Pinpoint the cell where the given text exists, returning its (x, y) midpoint coordinate. 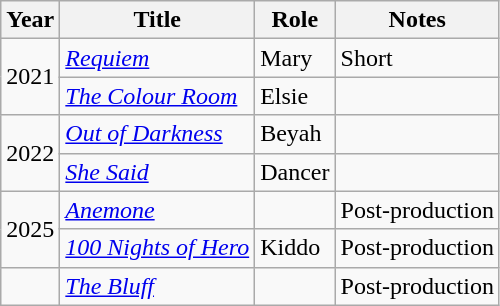
Dancer (295, 172)
Year (30, 20)
Mary (295, 58)
The Bluff (158, 286)
Elsie (295, 96)
Role (295, 20)
2022 (30, 153)
Requiem (158, 58)
Out of Darkness (158, 134)
Short (417, 58)
Beyah (295, 134)
2021 (30, 77)
Kiddo (295, 248)
Title (158, 20)
Anemone (158, 210)
The Colour Room (158, 96)
Notes (417, 20)
100 Nights of Hero (158, 248)
2025 (30, 229)
She Said (158, 172)
